Detect which cell encompasses the target text, then output its [x, y] center coordinate. 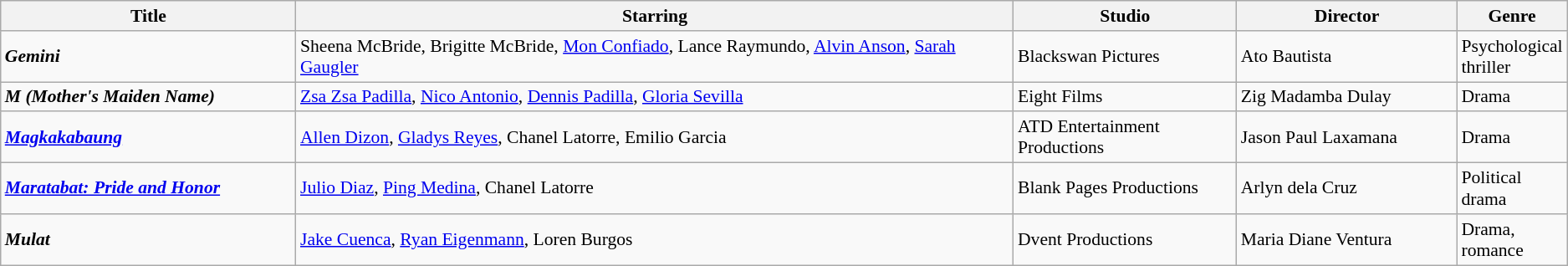
Jason Paul Laxamana [1347, 137]
Maria Diane Ventura [1347, 239]
Drama, romance [1512, 239]
Magkakabaung [149, 137]
Director [1347, 16]
Maratabat: Pride and Honor [149, 189]
Allen Dizon, Gladys Reyes, Chanel Latorre, Emilio Garcia [655, 137]
Psychological thriller [1512, 57]
Julio Diaz, Ping Medina, Chanel Latorre [655, 189]
Blackswan Pictures [1126, 57]
Studio [1126, 16]
Eight Films [1126, 97]
Dvent Productions [1126, 239]
Sheena McBride, Brigitte McBride, Mon Confiado, Lance Raymundo, Alvin Anson, Sarah Gaugler [655, 57]
Genre [1512, 16]
Zsa Zsa Padilla, Nico Antonio, Dennis Padilla, Gloria Sevilla [655, 97]
Blank Pages Productions [1126, 189]
Gemini [149, 57]
Starring [655, 16]
Zig Madamba Dulay [1347, 97]
M (Mother's Maiden Name) [149, 97]
Political drama [1512, 189]
ATD Entertainment Productions [1126, 137]
Arlyn dela Cruz [1347, 189]
Jake Cuenca, Ryan Eigenmann, Loren Burgos [655, 239]
Title [149, 16]
Mulat [149, 239]
Ato Bautista [1347, 57]
